Return the [x, y] coordinate for the center point of the cell that contains the specified text.  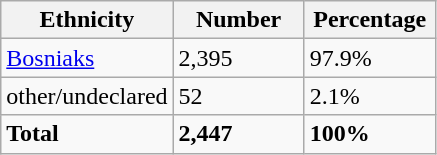
97.9% [370, 58]
Bosniaks [87, 58]
Percentage [370, 20]
other/undeclared [87, 96]
2,447 [238, 134]
2,395 [238, 58]
Ethnicity [87, 20]
100% [370, 134]
Number [238, 20]
2.1% [370, 96]
52 [238, 96]
Total [87, 134]
